For the text-containing cell, return its midpoint in (X, Y) coordinate format. 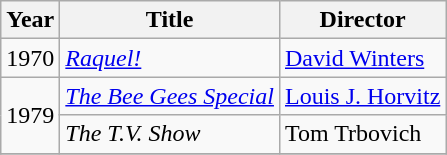
Raquel! (170, 58)
1970 (30, 58)
Tom Trbovich (362, 134)
Title (170, 20)
The T.V. Show (170, 134)
Louis J. Horvitz (362, 96)
Year (30, 20)
David Winters (362, 58)
The Bee Gees Special (170, 96)
1979 (30, 115)
Director (362, 20)
